Pinpoint the cell where the given text exists, returning its [X, Y] midpoint coordinate. 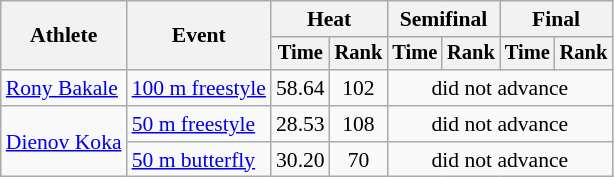
50 m freestyle [199, 124]
102 [359, 88]
Semifinal [443, 19]
58.64 [300, 88]
Final [556, 19]
Rony Bakale [64, 88]
Heat [329, 19]
100 m freestyle [199, 88]
Dienov Koka [64, 142]
Event [199, 36]
108 [359, 124]
28.53 [300, 124]
Athlete [64, 36]
